Determine the [x, y] coordinate at the center of the cell enclosing the given text.  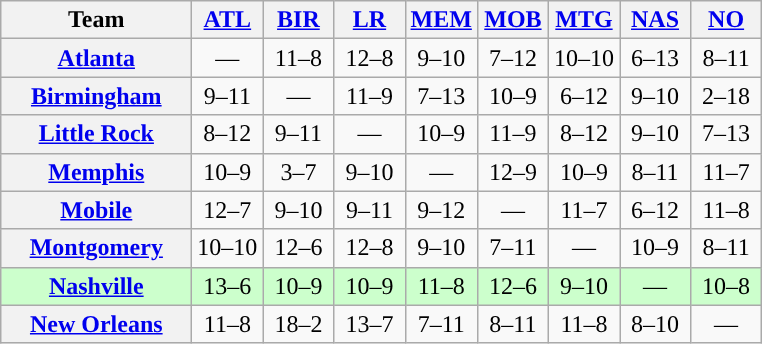
12–7 [228, 210]
Nashville [96, 286]
Mobile [96, 210]
Birmingham [96, 96]
13–6 [228, 286]
Team [96, 20]
MTG [584, 20]
Little Rock [96, 134]
NO [726, 20]
NAS [656, 20]
Montgomery [96, 248]
Memphis [96, 172]
6–13 [656, 58]
BIR [298, 20]
LR [370, 20]
12–9 [512, 172]
18–2 [298, 324]
MEM [441, 20]
2–18 [726, 96]
13–7 [370, 324]
ATL [228, 20]
MOB [512, 20]
Atlanta [96, 58]
9–12 [441, 210]
7–12 [512, 58]
3–7 [298, 172]
8–10 [656, 324]
10–8 [726, 286]
New Orleans [96, 324]
